Return (x, y) of the center of cell containing provided text 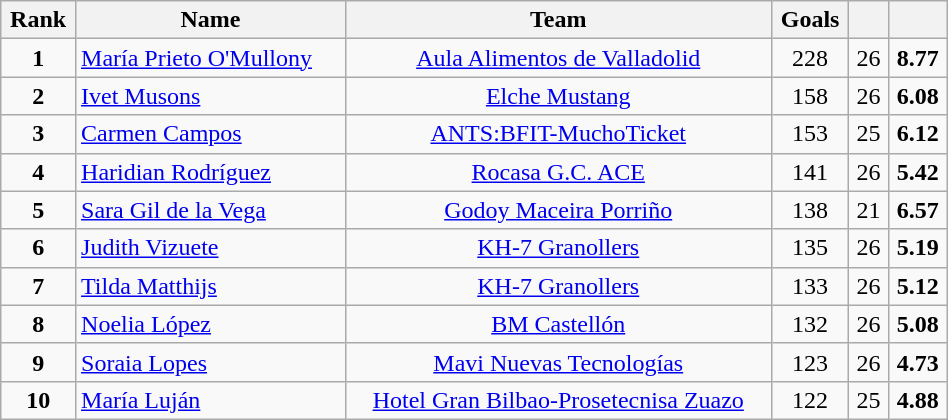
Rank (38, 20)
135 (810, 248)
4.73 (918, 362)
5.42 (918, 172)
6 (38, 248)
141 (810, 172)
ANTS:BFIT-MuchoTicket (558, 134)
138 (810, 210)
Team (558, 20)
7 (38, 286)
Ivet Musons (211, 96)
María Prieto O'Mullony (211, 58)
Tilda Matthijs (211, 286)
Noelia López (211, 324)
2 (38, 96)
8 (38, 324)
3 (38, 134)
Rocasa G.C. ACE (558, 172)
4 (38, 172)
Soraia Lopes (211, 362)
Aula Alimentos de Valladolid (558, 58)
Carmen Campos (211, 134)
Name (211, 20)
Elche Mustang (558, 96)
6.12 (918, 134)
Judith Vizuete (211, 248)
10 (38, 400)
4.88 (918, 400)
1 (38, 58)
María Luján (211, 400)
Haridian Rodríguez (211, 172)
228 (810, 58)
5.19 (918, 248)
8.77 (918, 58)
9 (38, 362)
Mavi Nuevas Tecnologías (558, 362)
BM Castellón (558, 324)
133 (810, 286)
5 (38, 210)
21 (868, 210)
123 (810, 362)
132 (810, 324)
Hotel Gran Bilbao-Prosetecnisa Zuazo (558, 400)
5.08 (918, 324)
153 (810, 134)
Goals (810, 20)
6.57 (918, 210)
158 (810, 96)
122 (810, 400)
5.12 (918, 286)
Godoy Maceira Porriño (558, 210)
Sara Gil de la Vega (211, 210)
6.08 (918, 96)
